Return the [X, Y] coordinate for the center point of the cell that contains the specified text.  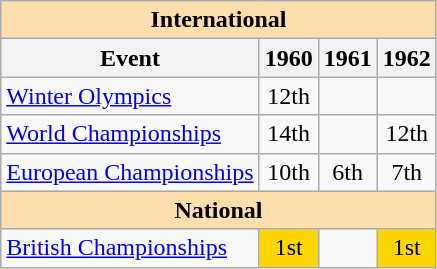
14th [288, 134]
10th [288, 172]
7th [406, 172]
European Championships [130, 172]
1961 [348, 58]
6th [348, 172]
1962 [406, 58]
National [219, 210]
Event [130, 58]
British Championships [130, 248]
World Championships [130, 134]
1960 [288, 58]
International [219, 20]
Winter Olympics [130, 96]
